Output the [x, y] coordinate of the center of the cell containing the given text.  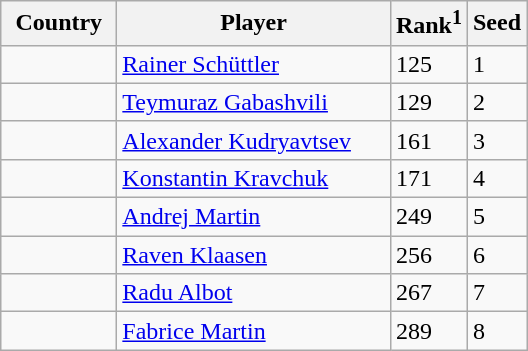
4 [496, 178]
Player [254, 24]
Country [59, 24]
Raven Klaasen [254, 255]
Radu Albot [254, 293]
2 [496, 102]
Fabrice Martin [254, 331]
Alexander Kudryavtsev [254, 140]
129 [428, 102]
249 [428, 217]
267 [428, 293]
Andrej Martin [254, 217]
161 [428, 140]
8 [496, 331]
Teymuraz Gabashvili [254, 102]
Rainer Schüttler [254, 64]
6 [496, 255]
125 [428, 64]
1 [496, 64]
171 [428, 178]
3 [496, 140]
256 [428, 255]
7 [496, 293]
289 [428, 331]
5 [496, 217]
Konstantin Kravchuk [254, 178]
Rank1 [428, 24]
Seed [496, 24]
